Provide the (x, y) coordinate of the cell's center where the given text is located.  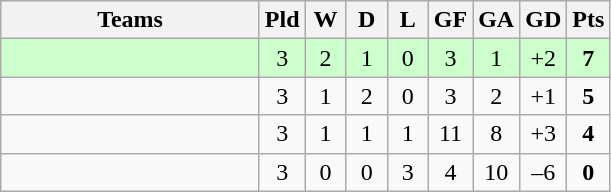
GF (450, 20)
Pld (282, 20)
8 (496, 134)
5 (588, 96)
Teams (130, 20)
10 (496, 172)
D (366, 20)
11 (450, 134)
+3 (544, 134)
+1 (544, 96)
GA (496, 20)
GD (544, 20)
+2 (544, 58)
7 (588, 58)
L (408, 20)
–6 (544, 172)
Pts (588, 20)
W (326, 20)
